Scan for the cell matching the given text and deliver its [X, Y] coordinate at center. 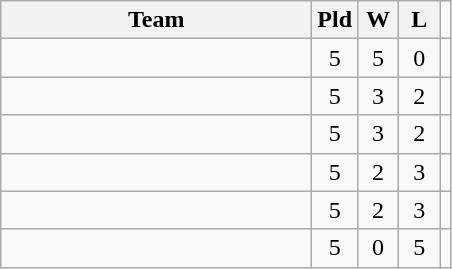
L [420, 20]
Team [156, 20]
Pld [335, 20]
W [378, 20]
